Output the [X, Y] coordinate of the center of the cell containing the given text.  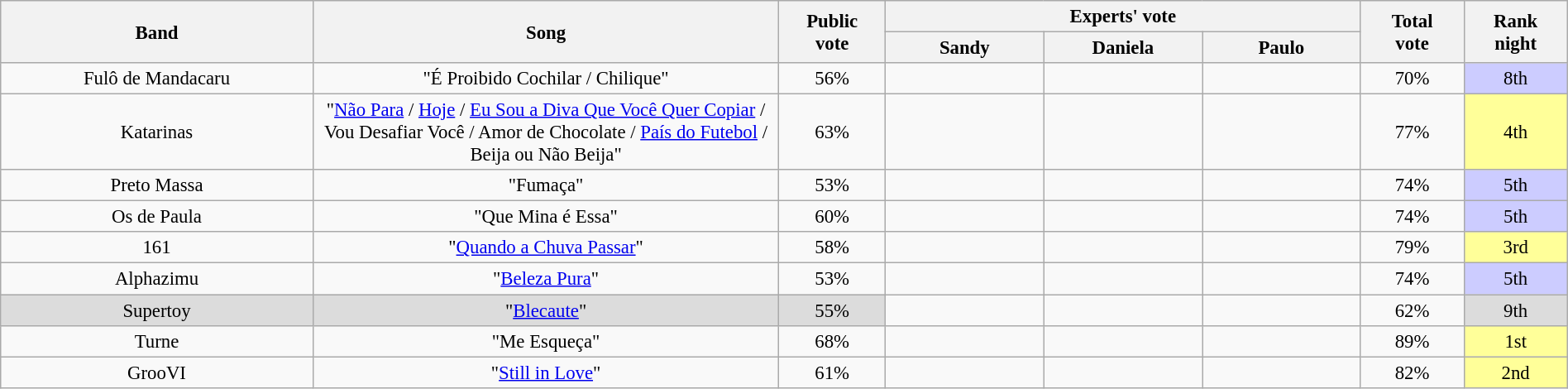
Preto Massa [157, 185]
"Quando a Chuva Passar" [546, 247]
GrooVI [157, 372]
"Que Mina é Essa" [546, 217]
8th [1515, 79]
"Blecaute" [546, 310]
"Still in Love" [546, 372]
"Beleza Pura" [546, 279]
82% [1413, 372]
70% [1413, 79]
79% [1413, 247]
"É Proibido Cochilar / Chilique" [546, 79]
Daniela [1123, 48]
Os de Paula [157, 217]
"Fumaça" [546, 185]
Katarinas [157, 132]
Turne [157, 341]
Song [546, 31]
9th [1515, 310]
Experts' vote [1123, 17]
Ranknight [1515, 31]
3rd [1515, 247]
63% [832, 132]
Paulo [1282, 48]
77% [1413, 132]
Totalvote [1413, 31]
61% [832, 372]
Supertoy [157, 310]
58% [832, 247]
60% [832, 217]
2nd [1515, 372]
4th [1515, 132]
Sandy [965, 48]
"Me Esqueça" [546, 341]
62% [1413, 310]
68% [832, 341]
161 [157, 247]
1st [1515, 341]
Publicvote [832, 31]
Band [157, 31]
55% [832, 310]
Fulô de Mandacaru [157, 79]
"Não Para / Hoje / Eu Sou a Diva Que Você Quer Copiar / Vou Desafiar Você / Amor de Chocolate / País do Futebol / Beija ou Não Beija" [546, 132]
Alphazimu [157, 279]
89% [1413, 341]
56% [832, 79]
